Return (X, Y) of the center of cell containing provided text 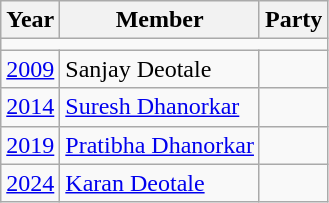
Pratibha Dhanorkar (160, 145)
2024 (30, 183)
Party (293, 20)
Suresh Dhanorkar (160, 107)
Member (160, 20)
2014 (30, 107)
Sanjay Deotale (160, 69)
Karan Deotale (160, 183)
2009 (30, 69)
2019 (30, 145)
Year (30, 20)
